Identify which cell holds the provided text, then report its (X, Y) central coordinate. 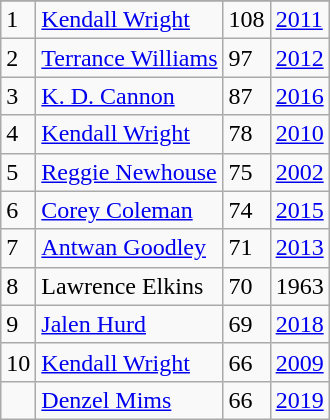
97 (246, 58)
1 (18, 20)
2011 (300, 20)
2016 (300, 96)
9 (18, 324)
2012 (300, 58)
1963 (300, 286)
Reggie Newhouse (130, 172)
70 (246, 286)
6 (18, 210)
Antwan Goodley (130, 248)
7 (18, 248)
71 (246, 248)
2010 (300, 134)
75 (246, 172)
8 (18, 286)
10 (18, 362)
2 (18, 58)
108 (246, 20)
78 (246, 134)
Terrance Williams (130, 58)
Corey Coleman (130, 210)
2009 (300, 362)
74 (246, 210)
Denzel Mims (130, 400)
2013 (300, 248)
2018 (300, 324)
K. D. Cannon (130, 96)
3 (18, 96)
Lawrence Elkins (130, 286)
87 (246, 96)
69 (246, 324)
4 (18, 134)
2015 (300, 210)
2002 (300, 172)
2019 (300, 400)
5 (18, 172)
Jalen Hurd (130, 324)
